Extract the (X, Y) coordinate from the center of the cell holding the provided text.  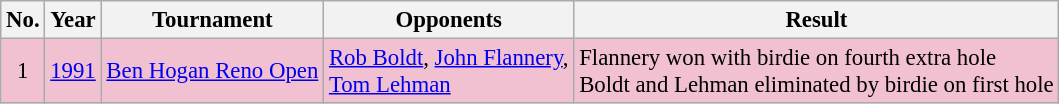
Result (816, 20)
Year (73, 20)
Opponents (449, 20)
Tournament (212, 20)
Ben Hogan Reno Open (212, 72)
No. (23, 20)
Flannery won with birdie on fourth extra holeBoldt and Lehman eliminated by birdie on first hole (816, 72)
1 (23, 72)
1991 (73, 72)
Rob Boldt, John Flannery, Tom Lehman (449, 72)
